Output the [X, Y] coordinate of the center of the cell containing the given text.  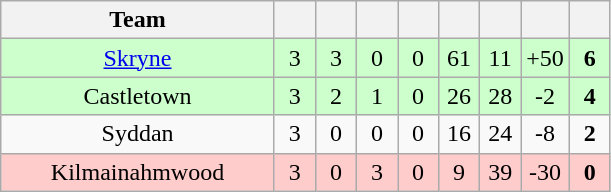
16 [460, 134]
61 [460, 58]
4 [590, 96]
-30 [546, 172]
+50 [546, 58]
Skryne [138, 58]
-2 [546, 96]
24 [500, 134]
6 [590, 58]
26 [460, 96]
28 [500, 96]
9 [460, 172]
39 [500, 172]
Syddan [138, 134]
Team [138, 20]
-8 [546, 134]
Kilmainahmwood [138, 172]
11 [500, 58]
1 [376, 96]
Castletown [138, 96]
